Return the [X, Y] coordinate for the center point of the cell that contains the specified text.  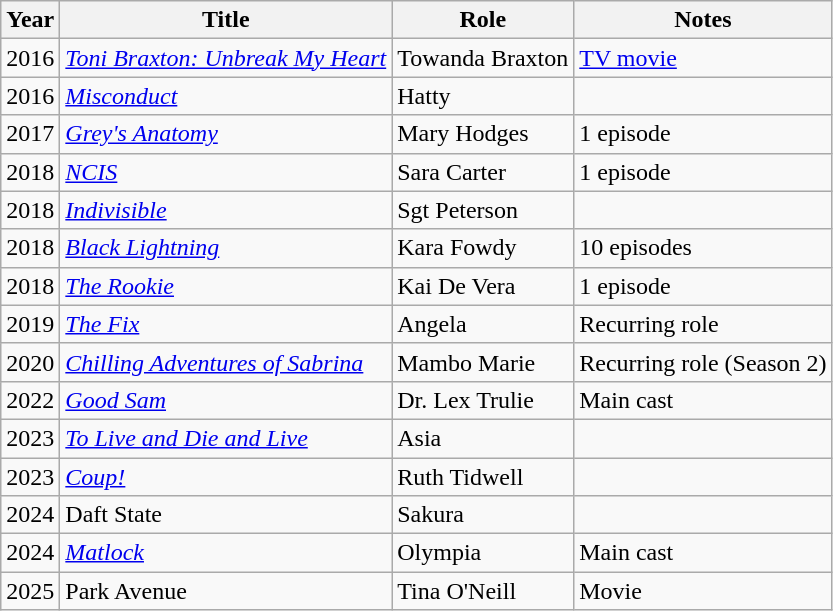
Hatty [483, 96]
Good Sam [226, 400]
Black Lightning [226, 248]
Ruth Tidwell [483, 477]
Towanda Braxton [483, 58]
2017 [30, 134]
2020 [30, 362]
Recurring role [703, 324]
Tina O'Neill [483, 591]
Year [30, 20]
Kai De Vera [483, 286]
Indivisible [226, 210]
2025 [30, 591]
Grey's Anatomy [226, 134]
Park Avenue [226, 591]
Sakura [483, 515]
Sara Carter [483, 172]
Matlock [226, 553]
To Live and Die and Live [226, 438]
Toni Braxton: Unbreak My Heart [226, 58]
Movie [703, 591]
Notes [703, 20]
Coup! [226, 477]
Asia [483, 438]
Angela [483, 324]
Daft State [226, 515]
Sgt Peterson [483, 210]
10 episodes [703, 248]
TV movie [703, 58]
Mambo Marie [483, 362]
2019 [30, 324]
Mary Hodges [483, 134]
NCIS [226, 172]
Kara Fowdy [483, 248]
Misconduct [226, 96]
Chilling Adventures of Sabrina [226, 362]
2022 [30, 400]
Title [226, 20]
Role [483, 20]
The Rookie [226, 286]
Dr. Lex Trulie [483, 400]
Olympia [483, 553]
Recurring role (Season 2) [703, 362]
The Fix [226, 324]
